Extract the [X, Y] coordinate from the center of the cell holding the provided text.  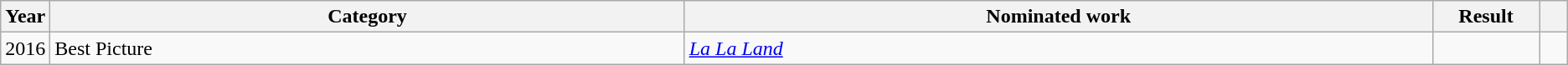
Nominated work [1059, 17]
Best Picture [367, 48]
Year [25, 17]
La La Land [1059, 48]
Category [367, 17]
2016 [25, 48]
Result [1486, 17]
